Return the (x, y) coordinate for the center point of the cell that contains the specified text.  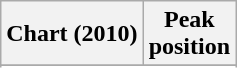
Peakposition (189, 34)
Chart (2010) (72, 34)
